Output the [x, y] coordinate of the center of the cell containing the given text.  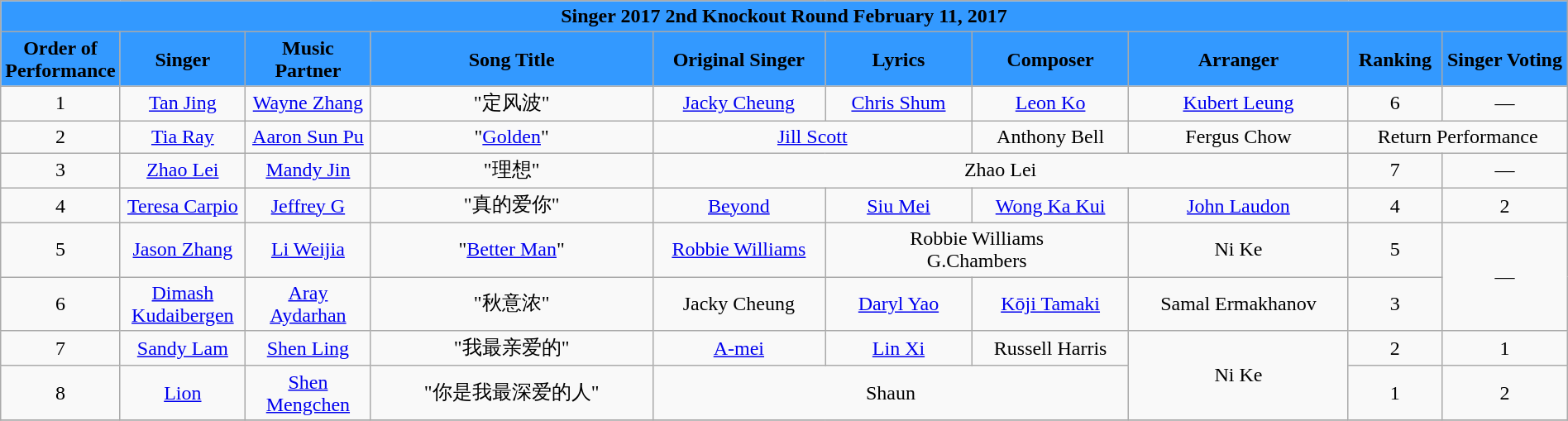
"理想" [511, 170]
Sandy Lam [183, 349]
Robbie WilliamsG.Chambers [978, 250]
John Laudon [1239, 205]
Beyond [739, 205]
Kōji Tamaki [1050, 304]
Composer [1050, 60]
8 [60, 392]
Dimash Kudaibergen [183, 304]
Russell Harris [1050, 349]
"秋意浓" [511, 304]
Jill Scott [812, 136]
Anthony Bell [1050, 136]
Shen Mengchen [308, 392]
Robbie Williams [739, 250]
Lion [183, 392]
Music Partner [308, 60]
"定风波" [511, 104]
Mandy Jin [308, 170]
Fergus Chow [1239, 136]
Teresa Carpio [183, 205]
Tan Jing [183, 104]
Original Singer [739, 60]
Kubert Leung [1239, 104]
Singer 2017 2nd Knockout Round February 11, 2017 [784, 17]
"Better Man" [511, 250]
"你是我最深爱的人" [511, 392]
"我最亲爱的" [511, 349]
Wong Ka Kui [1050, 205]
Arranger [1239, 60]
Tia Ray [183, 136]
Return Performance [1457, 136]
Wayne Zhang [308, 104]
Daryl Yao [899, 304]
Chris Shum [899, 104]
Shen Ling [308, 349]
A-mei [739, 349]
"真的爱你" [511, 205]
Singer Voting [1505, 60]
Jeffrey G [308, 205]
Lyrics [899, 60]
Jason Zhang [183, 250]
Lin Xi [899, 349]
Ranking [1395, 60]
Siu Mei [899, 205]
Shaun [891, 392]
Aray Aydarhan [308, 304]
Song Title [511, 60]
Order of Performance [60, 60]
Li Weijia [308, 250]
Singer [183, 60]
Samal Ermakhanov [1239, 304]
"Golden" [511, 136]
Leon Ko [1050, 104]
Aaron Sun Pu [308, 136]
